Capture the cell that displays the provided text and extract its [x, y] central coordinate. 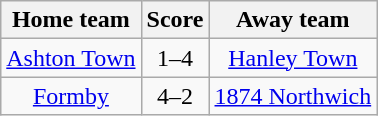
Score [175, 20]
Home team [71, 20]
Away team [293, 20]
1–4 [175, 58]
Ashton Town [71, 58]
1874 Northwich [293, 96]
Hanley Town [293, 58]
4–2 [175, 96]
Formby [71, 96]
